Provide the (x, y) coordinate of the cell's center where the given text is located.  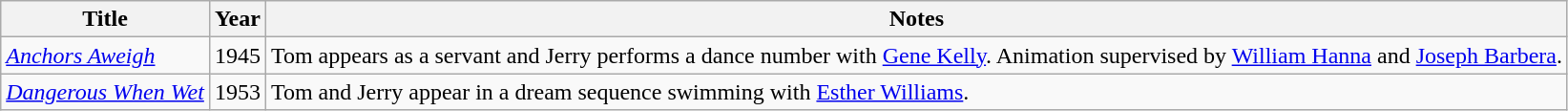
Tom and Jerry appear in a dream sequence swimming with Esther Williams. (916, 92)
Tom appears as a servant and Jerry performs a dance number with Gene Kelly. Animation supervised by William Hanna and Joseph Barbera. (916, 55)
1953 (237, 92)
Anchors Aweigh (105, 55)
Dangerous When Wet (105, 92)
Year (237, 19)
1945 (237, 55)
Title (105, 19)
Notes (916, 19)
